For the text-containing cell, return its midpoint in [x, y] coordinate format. 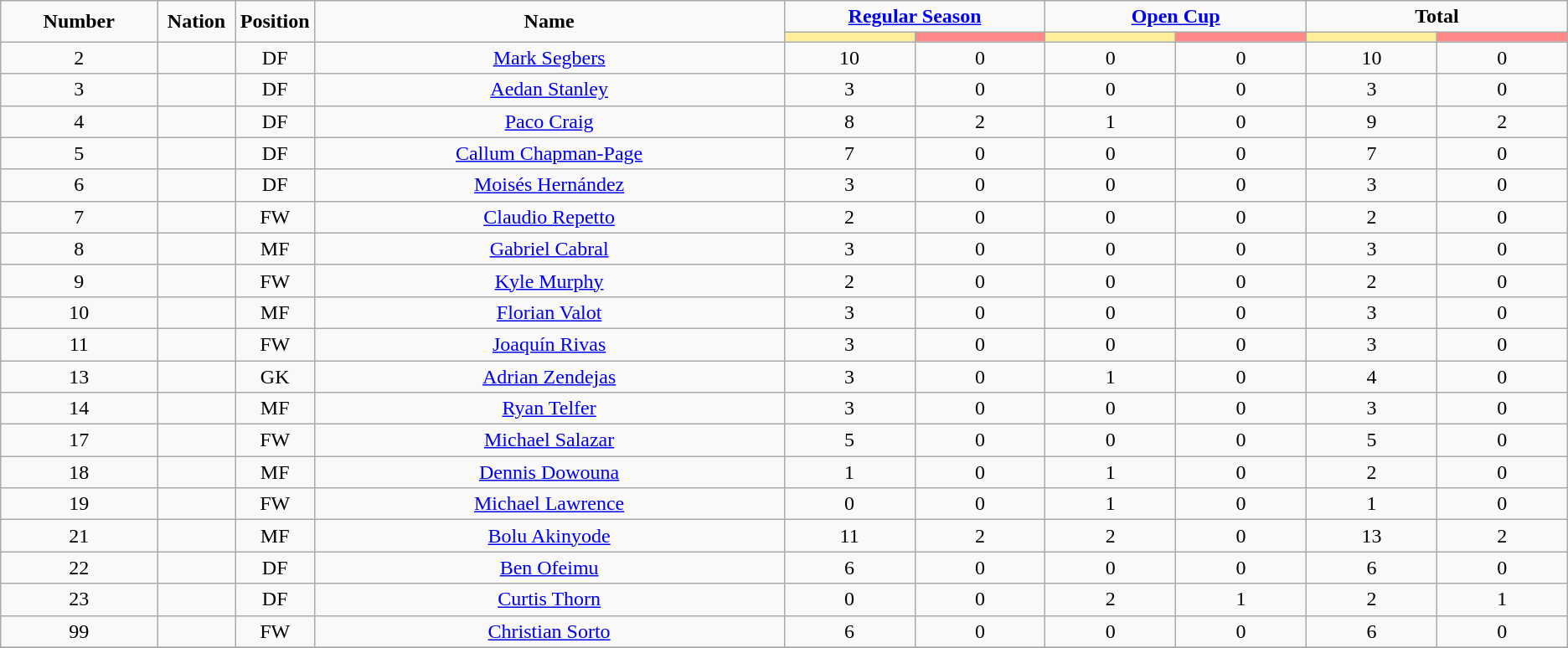
Michael Lawrence [549, 504]
Bolu Akinyode [549, 536]
21 [79, 536]
Regular Season [915, 17]
Florian Valot [549, 312]
Position [275, 22]
GK [275, 376]
Mark Segbers [549, 58]
Gabriel Cabral [549, 249]
Callum Chapman-Page [549, 153]
Joaquín Rivas [549, 344]
Curtis Thorn [549, 599]
Adrian Zendejas [549, 376]
17 [79, 440]
Nation [197, 22]
Number [79, 22]
23 [79, 599]
Ryan Telfer [549, 409]
Paco Craig [549, 121]
22 [79, 568]
19 [79, 504]
Aedan Stanley [549, 90]
Ben Ofeimu [549, 568]
18 [79, 472]
Moisés Hernández [549, 185]
Dennis Dowouna [549, 472]
Claudio Repetto [549, 217]
14 [79, 409]
99 [79, 631]
Total [1437, 17]
Open Cup [1176, 17]
Kyle Murphy [549, 280]
Michael Salazar [549, 440]
Christian Sorto [549, 631]
Name [549, 22]
